Return (x, y) of the center of cell containing provided text 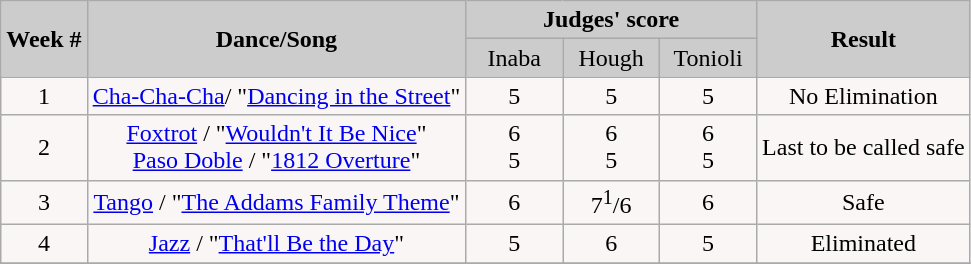
4 (44, 244)
Safe (864, 202)
Judges' score (612, 20)
Last to be called safe (864, 148)
Tonioli (708, 58)
1 (44, 96)
Dance/Song (276, 39)
Week # (44, 39)
Hough (612, 58)
3 (44, 202)
Tango / "The Addams Family Theme" (276, 202)
Result (864, 39)
Eliminated (864, 244)
Jazz / "That'll Be the Day" (276, 244)
Foxtrot / "Wouldn't It Be Nice" Paso Doble / "1812 Overture" (276, 148)
Cha-Cha-Cha/ "Dancing in the Street" (276, 96)
2 (44, 148)
No Elimination (864, 96)
71/6 (612, 202)
Inaba (514, 58)
